Identify which cell holds the provided text, then report its (x, y) central coordinate. 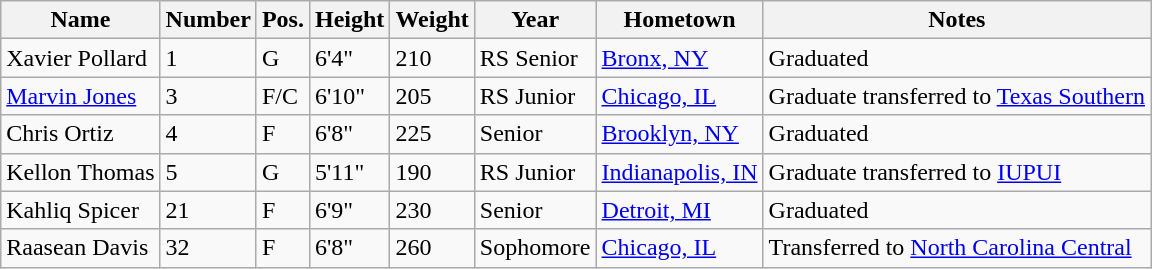
Number (208, 20)
230 (432, 210)
3 (208, 96)
Detroit, MI (680, 210)
Indianapolis, IN (680, 172)
Weight (432, 20)
4 (208, 134)
6'4" (349, 58)
Bronx, NY (680, 58)
210 (432, 58)
Hometown (680, 20)
Graduate transferred to Texas Southern (956, 96)
Brooklyn, NY (680, 134)
Notes (956, 20)
Sophomore (535, 248)
Kahliq Spicer (80, 210)
6'9" (349, 210)
225 (432, 134)
Name (80, 20)
Graduate transferred to IUPUI (956, 172)
RS Senior (535, 58)
F/C (282, 96)
260 (432, 248)
Pos. (282, 20)
Xavier Pollard (80, 58)
5'11" (349, 172)
21 (208, 210)
205 (432, 96)
Height (349, 20)
Marvin Jones (80, 96)
32 (208, 248)
Raasean Davis (80, 248)
Chris Ortiz (80, 134)
Kellon Thomas (80, 172)
5 (208, 172)
Year (535, 20)
6'10" (349, 96)
Transferred to North Carolina Central (956, 248)
190 (432, 172)
1 (208, 58)
